Capture the cell that displays the provided text and extract its (X, Y) central coordinate. 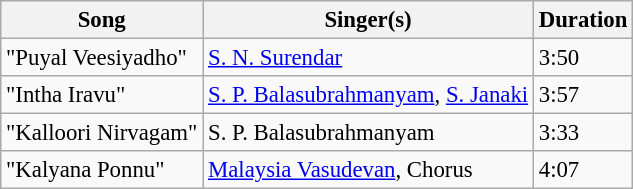
"Kalloori Nirvagam" (102, 133)
"Puyal Veesiyadho" (102, 58)
3:57 (582, 95)
S. P. Balasubrahmanyam, S. Janaki (368, 95)
Singer(s) (368, 20)
3:33 (582, 133)
Malaysia Vasudevan, Chorus (368, 170)
"Intha Iravu" (102, 95)
S. N. Surendar (368, 58)
3:50 (582, 58)
Song (102, 20)
S. P. Balasubrahmanyam (368, 133)
"Kalyana Ponnu" (102, 170)
Duration (582, 20)
4:07 (582, 170)
